Find where the given text appears and provide that cell's center as [X, Y] coordinate. 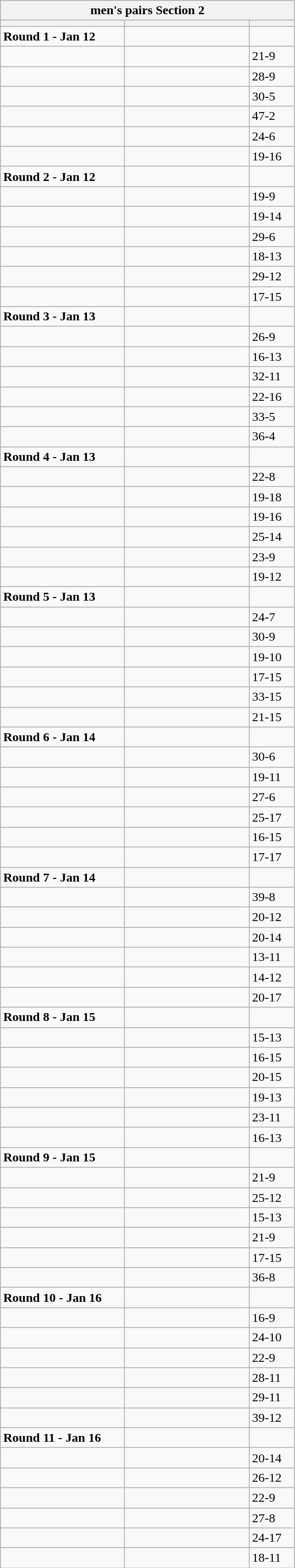
Round 9 - Jan 15 [63, 1157]
25-12 [272, 1198]
36-4 [272, 437]
Round 3 - Jan 13 [63, 317]
33-5 [272, 417]
36-8 [272, 1278]
28-9 [272, 76]
24-7 [272, 617]
Round 10 - Jan 16 [63, 1298]
25-17 [272, 817]
20-12 [272, 917]
22-16 [272, 397]
20-15 [272, 1077]
19-12 [272, 577]
19-10 [272, 657]
13-11 [272, 957]
Round 5 - Jan 13 [63, 597]
14-12 [272, 977]
Round 7 - Jan 14 [63, 877]
26-12 [272, 1478]
19-9 [272, 196]
19-18 [272, 497]
Round 8 - Jan 15 [63, 1017]
30-9 [272, 637]
23-9 [272, 557]
men's pairs Section 2 [147, 11]
20-17 [272, 997]
Round 6 - Jan 14 [63, 737]
30-6 [272, 757]
29-6 [272, 236]
Round 2 - Jan 12 [63, 176]
24-10 [272, 1338]
Round 11 - Jan 16 [63, 1438]
21-15 [272, 717]
26-9 [272, 337]
27-8 [272, 1518]
39-12 [272, 1418]
16-9 [272, 1318]
33-15 [272, 697]
19-14 [272, 216]
47-2 [272, 116]
27-6 [272, 797]
39-8 [272, 897]
19-13 [272, 1097]
28-11 [272, 1378]
17-17 [272, 857]
23-11 [272, 1117]
Round 4 - Jan 13 [63, 457]
29-11 [272, 1398]
24-6 [272, 136]
24-17 [272, 1538]
19-11 [272, 777]
29-12 [272, 277]
25-14 [272, 537]
22-8 [272, 477]
32-11 [272, 377]
18-13 [272, 257]
18-11 [272, 1558]
Round 1 - Jan 12 [63, 36]
30-5 [272, 96]
